For the text-containing cell, return its midpoint in [X, Y] coordinate format. 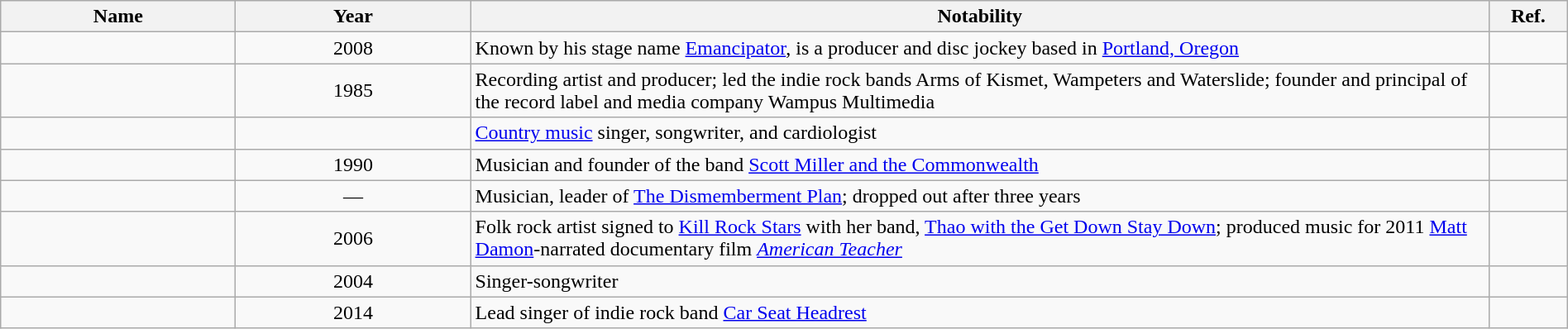
Singer-songwriter [979, 281]
Name [118, 17]
Lead singer of indie rock band Car Seat Headrest [979, 312]
1990 [353, 164]
Country music singer, songwriter, and cardiologist [979, 133]
1985 [353, 91]
Known by his stage name Emancipator, is a producer and disc jockey based in Portland, Oregon [979, 48]
2006 [353, 238]
2014 [353, 312]
Musician and founder of the band Scott Miller and the Commonwealth [979, 164]
— [353, 196]
Ref. [1528, 17]
2004 [353, 281]
Year [353, 17]
2008 [353, 48]
Musician, leader of The Dismemberment Plan; dropped out after three years [979, 196]
Notability [979, 17]
